Return the (x, y) coordinate for the center point of the cell that contains the specified text.  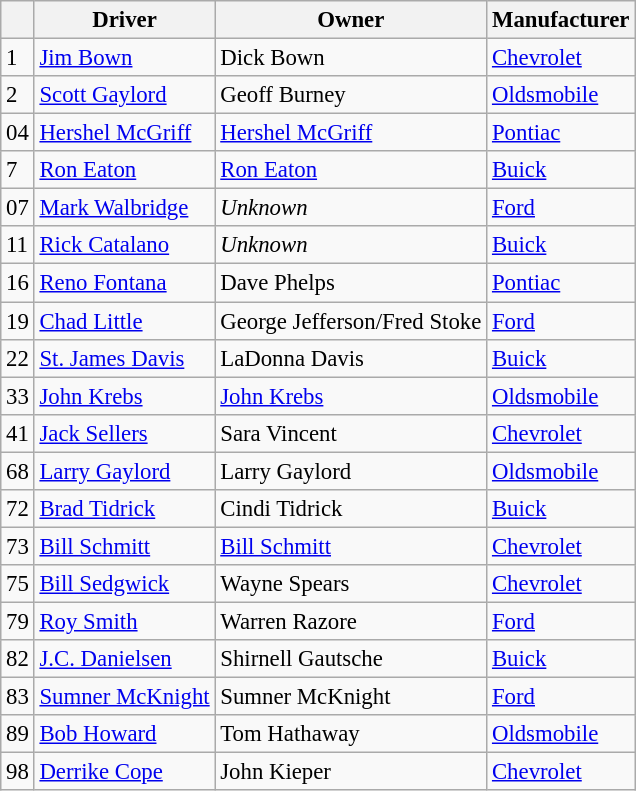
89 (18, 734)
83 (18, 697)
Jack Sellers (124, 433)
Reno Fontana (124, 283)
04 (18, 133)
2 (18, 95)
John Kieper (351, 772)
Manufacturer (561, 20)
Bob Howard (124, 734)
Scott Gaylord (124, 95)
75 (18, 584)
Shirnell Gautsche (351, 659)
73 (18, 546)
98 (18, 772)
33 (18, 396)
41 (18, 433)
19 (18, 321)
Dave Phelps (351, 283)
7 (18, 170)
Chad Little (124, 321)
Dick Bown (351, 58)
72 (18, 509)
Warren Razore (351, 621)
Bill Sedgwick (124, 584)
16 (18, 283)
Cindi Tidrick (351, 509)
82 (18, 659)
1 (18, 58)
11 (18, 245)
J.C. Danielsen (124, 659)
Tom Hathaway (351, 734)
George Jefferson/Fred Stoke (351, 321)
07 (18, 208)
22 (18, 358)
Wayne Spears (351, 584)
Mark Walbridge (124, 208)
Jim Bown (124, 58)
Geoff Burney (351, 95)
Driver (124, 20)
Rick Catalano (124, 245)
Owner (351, 20)
Sara Vincent (351, 433)
Brad Tidrick (124, 509)
St. James Davis (124, 358)
79 (18, 621)
Roy Smith (124, 621)
LaDonna Davis (351, 358)
68 (18, 471)
Derrike Cope (124, 772)
